For the text-containing cell, return its midpoint in [x, y] coordinate format. 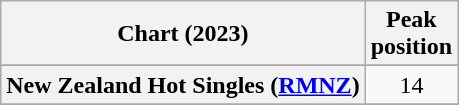
Chart (2023) [183, 34]
Peakposition [411, 34]
14 [411, 85]
New Zealand Hot Singles (RMNZ) [183, 85]
